Capture the cell that displays the provided text and extract its [X, Y] central coordinate. 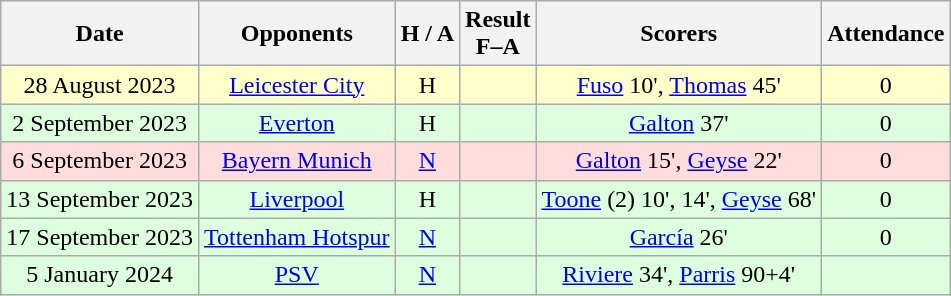
H / A [427, 34]
5 January 2024 [100, 275]
Date [100, 34]
Opponents [296, 34]
Fuso 10', Thomas 45' [679, 85]
García 26' [679, 237]
PSV [296, 275]
17 September 2023 [100, 237]
Scorers [679, 34]
28 August 2023 [100, 85]
Everton [296, 123]
6 September 2023 [100, 161]
Riviere 34', Parris 90+4' [679, 275]
Toone (2) 10', 14', Geyse 68' [679, 199]
Galton 15', Geyse 22' [679, 161]
Tottenham Hotspur [296, 237]
2 September 2023 [100, 123]
Bayern Munich [296, 161]
Attendance [886, 34]
Liverpool [296, 199]
Leicester City [296, 85]
ResultF–A [498, 34]
Galton 37' [679, 123]
13 September 2023 [100, 199]
